For the text-containing cell, return its midpoint in [x, y] coordinate format. 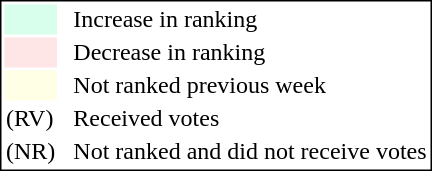
Decrease in ranking [250, 53]
Increase in ranking [250, 19]
Received votes [250, 119]
(NR) [30, 151]
Not ranked previous week [250, 85]
Not ranked and did not receive votes [250, 151]
(RV) [30, 119]
